Find where the given text appears and provide that cell's center as (x, y) coordinate. 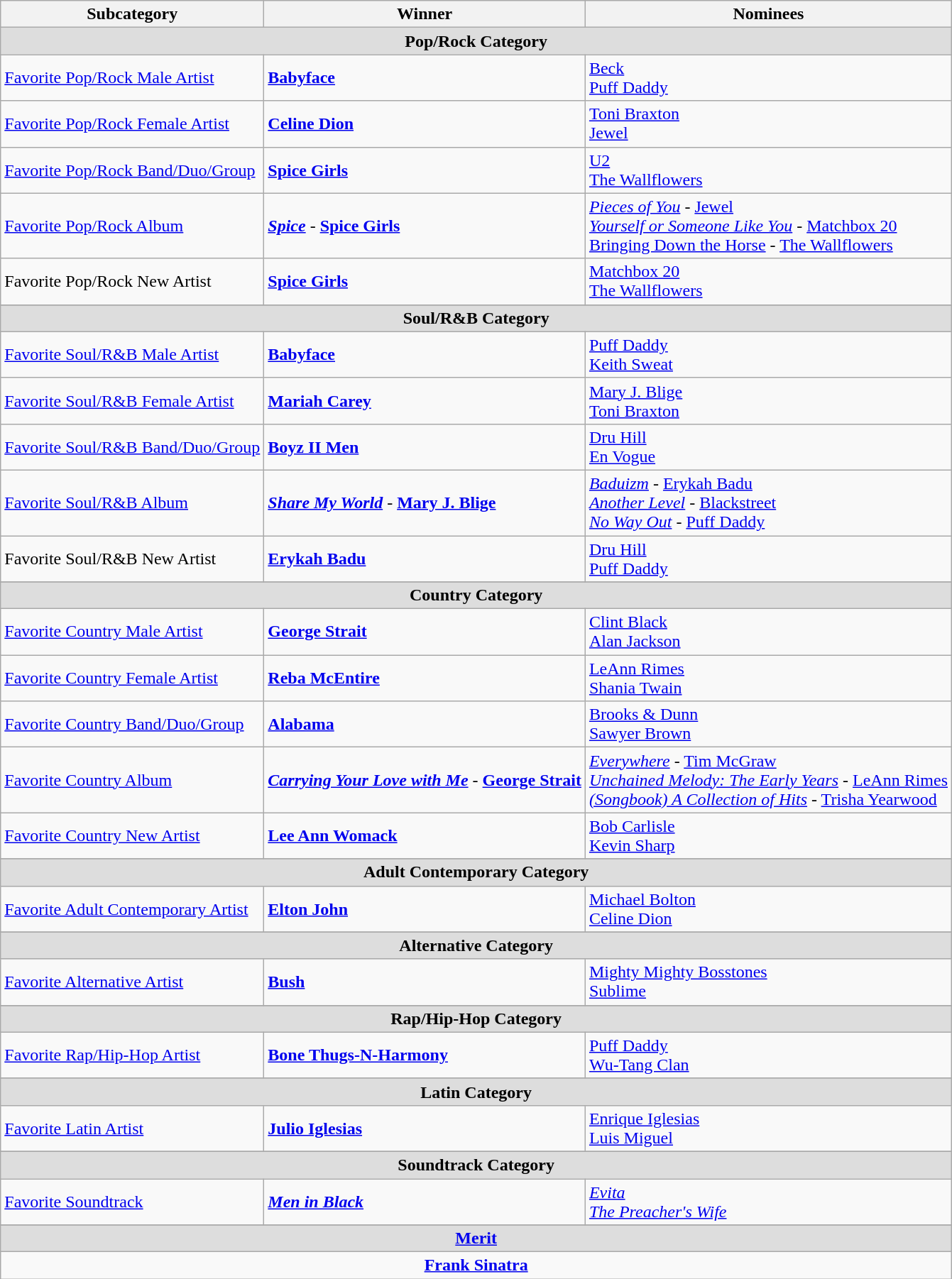
Evita The Preacher's Wife (768, 1201)
Soundtrack Category (476, 1165)
Favorite Pop/Rock Male Artist (132, 78)
LeAnn Rimes Shania Twain (768, 679)
Pop/Rock Category (476, 41)
Dru Hill En Vogue (768, 447)
Favorite Soundtrack (132, 1201)
Michael Bolton Celine Dion (768, 909)
Favorite Pop/Rock New Artist (132, 281)
Favorite Country New Artist (132, 836)
George Strait (425, 632)
Mighty Mighty Bosstones Sublime (768, 982)
Favorite Adult Contemporary Artist (132, 909)
Puff Daddy Keith Sweat (768, 355)
Toni Braxton Jewel (768, 123)
Favorite Soul/R&B Male Artist (132, 355)
Alternative Category (476, 945)
Matchbox 20 The Wallflowers (768, 281)
Favorite Pop/Rock Album (132, 226)
Favorite Soul/R&B Album (132, 503)
Julio Iglesias (425, 1129)
Favorite Country Band/Duo/Group (132, 724)
Nominees (768, 14)
Merit (476, 1239)
Bone Thugs-N-Harmony (425, 1055)
Country Category (476, 595)
Reba McEntire (425, 679)
Favorite Soul/R&B Band/Duo/Group (132, 447)
Spice - Spice Girls (425, 226)
Alabama (425, 724)
Baduizm - Erykah Badu Another Level - Blackstreet No Way Out - Puff Daddy (768, 503)
Favorite Latin Artist (132, 1129)
Frank Sinatra (476, 1266)
Favorite Country Album (132, 780)
Rap/Hip-Hop Category (476, 1019)
Clint Black Alan Jackson (768, 632)
U2 The Wallflowers (768, 170)
Boyz II Men (425, 447)
Mary J. Blige Toni Braxton (768, 400)
Celine Dion (425, 123)
Favorite Soul/R&B New Artist (132, 558)
Soul/R&B Category (476, 318)
Favorite Rap/Hip-Hop Artist (132, 1055)
Adult Contemporary Category (476, 872)
Puff Daddy Wu-Tang Clan (768, 1055)
Favorite Pop/Rock Band/Duo/Group (132, 170)
Everywhere - Tim McGraw Unchained Melody: The Early Years - LeAnn Rimes (Songbook) A Collection of Hits - Trisha Yearwood (768, 780)
Beck Puff Daddy (768, 78)
Men in Black (425, 1201)
Favorite Country Male Artist (132, 632)
Bush (425, 982)
Share My World - Mary J. Blige (425, 503)
Elton John (425, 909)
Favorite Soul/R&B Female Artist (132, 400)
Latin Category (476, 1092)
Subcategory (132, 14)
Favorite Alternative Artist (132, 982)
Lee Ann Womack (425, 836)
Winner (425, 14)
Dru Hill Puff Daddy (768, 558)
Enrique Iglesias Luis Miguel (768, 1129)
Brooks & Dunn Sawyer Brown (768, 724)
Favorite Pop/Rock Female Artist (132, 123)
Carrying Your Love with Me - George Strait (425, 780)
Favorite Country Female Artist (132, 679)
Erykah Badu (425, 558)
Pieces of You - Jewel Yourself or Someone Like You - Matchbox 20 Bringing Down the Horse - The Wallflowers (768, 226)
Bob Carlisle Kevin Sharp (768, 836)
Mariah Carey (425, 400)
